Provide the [x, y] coordinate of the cell's center where the given text is located.  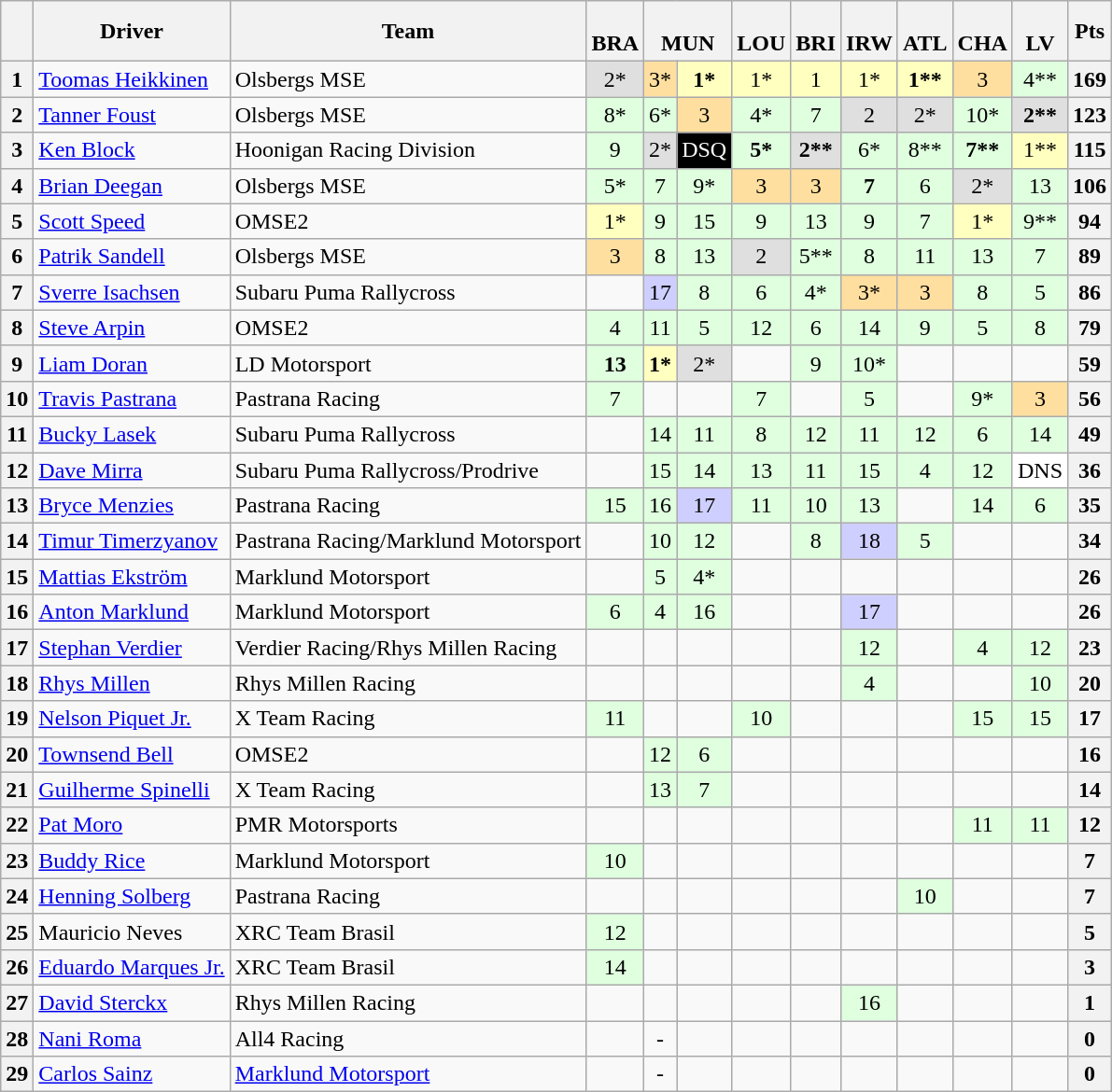
86 [1091, 292]
Dave Mirra [132, 469]
4** [1040, 79]
Townsend Bell [132, 754]
24 [17, 896]
Anton Marklund [132, 612]
Hoonigan Racing Division [408, 150]
21 [17, 790]
Travis Pastrana [132, 399]
BRA [615, 32]
BRI [816, 32]
LOU [762, 32]
Steve Arpin [132, 328]
89 [1091, 257]
Buddy Rice [132, 861]
9** [1040, 221]
106 [1091, 186]
Scott Speed [132, 221]
Bucky Lasek [132, 434]
49 [1091, 434]
Sverre Isachsen [132, 292]
59 [1091, 363]
22 [17, 825]
Driver [132, 32]
David Sterckx [132, 1002]
Nelson Piquet Jr. [132, 719]
Stephan Verdier [132, 648]
All4 Racing [408, 1039]
169 [1091, 79]
DSQ [704, 150]
Rhys Millen [132, 683]
Team [408, 32]
25 [17, 931]
Pastrana Racing/Marklund Motorsport [408, 541]
19 [17, 719]
MUN [688, 32]
Henning Solberg [132, 896]
CHA [982, 32]
Eduardo Marques Jr. [132, 967]
36 [1091, 469]
Mauricio Neves [132, 931]
Liam Doran [132, 363]
Toomas Heikkinen [132, 79]
7** [982, 150]
29 [17, 1074]
34 [1091, 541]
Bryce Menzies [132, 506]
123 [1091, 115]
8* [615, 115]
IRW [870, 32]
Nani Roma [132, 1039]
Carlos Sainz [132, 1074]
Pts [1091, 32]
56 [1091, 399]
28 [17, 1039]
Guilherme Spinelli [132, 790]
Pat Moro [132, 825]
Brian Deegan [132, 186]
115 [1091, 150]
LV [1040, 32]
Subaru Puma Rallycross/Prodrive [408, 469]
27 [17, 1002]
Mattias Ekström [132, 577]
PMR Motorsports [408, 825]
Patrik Sandell [132, 257]
35 [1091, 506]
Tanner Foust [132, 115]
LD Motorsport [408, 363]
Timur Timerzyanov [132, 541]
DNS [1040, 469]
79 [1091, 328]
Verdier Racing/Rhys Millen Racing [408, 648]
Ken Block [132, 150]
8** [924, 150]
5** [816, 257]
94 [1091, 221]
ATL [924, 32]
